From the cell containing the given text, extract its center point as (x, y) coordinate. 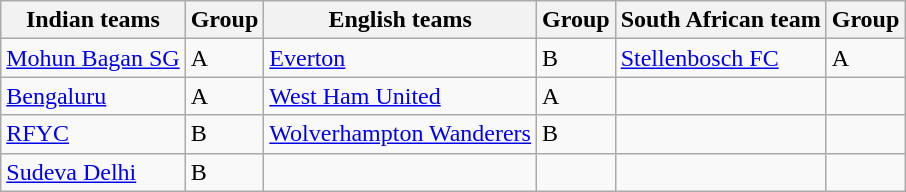
West Ham United (400, 96)
Everton (400, 58)
Wolverhampton Wanderers (400, 134)
Indian teams (93, 20)
Bengaluru (93, 96)
Sudeva Delhi (93, 172)
English teams (400, 20)
South African team (720, 20)
Mohun Bagan SG (93, 58)
RFYC (93, 134)
Stellenbosch FC (720, 58)
